Pinpoint the cell where the given text exists, returning its [x, y] midpoint coordinate. 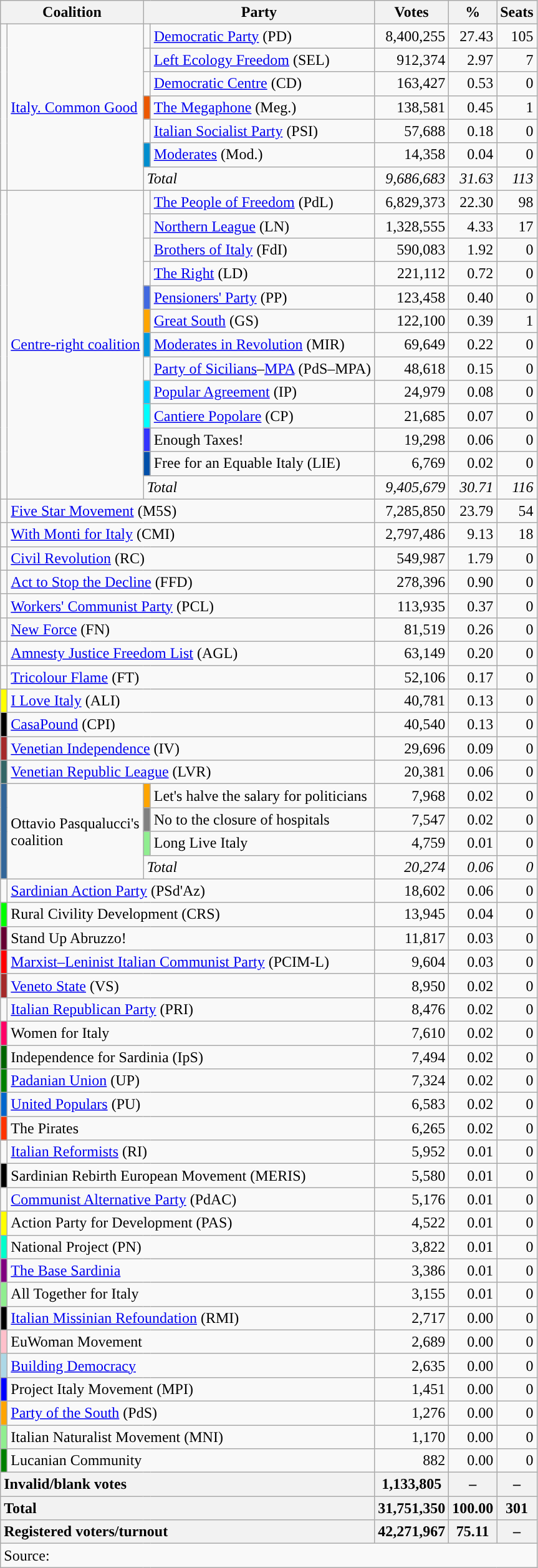
Coalition [72, 12]
3,386 [411, 1270]
Moderates in Revolution (MIR) [262, 345]
11,817 [411, 938]
0.17 [473, 677]
Tricolour Flame (FT) [191, 677]
0.72 [473, 273]
Communist Alternative Party (PdAC) [191, 1199]
113,935 [411, 606]
Northern League (LN) [262, 226]
882 [411, 1461]
Great South (GS) [262, 321]
24,979 [411, 392]
1.79 [473, 558]
% [473, 12]
2,797,486 [411, 535]
7,610 [411, 1033]
6,583 [411, 1105]
4,759 [411, 843]
0.45 [473, 107]
CasaPound (CPI) [191, 725]
123,458 [411, 298]
Cantiere Popolare (CP) [262, 416]
United Populars (PU) [191, 1105]
3,155 [411, 1294]
113 [517, 178]
The Pirates [191, 1128]
69,649 [411, 345]
Italian Naturalist Movement (MNI) [191, 1436]
13,945 [411, 914]
Veneto State (VS) [191, 985]
31.63 [473, 178]
Italian Missinian Refoundation (RMI) [191, 1318]
301 [517, 1508]
7 [517, 60]
7,324 [411, 1081]
1,133,805 [411, 1484]
278,396 [411, 582]
With Monti for Italy (CMI) [191, 535]
Seats [517, 12]
590,083 [411, 249]
0.15 [473, 369]
Independence for Sardinia (IpS) [191, 1057]
1.92 [473, 249]
138,581 [411, 107]
2.97 [473, 60]
7,494 [411, 1057]
Democratic Centre (CD) [262, 84]
Sardinian Action Party (PSd'Az) [191, 891]
912,374 [411, 60]
Venetian Independence (IV) [191, 748]
Popular Agreement (IP) [262, 392]
Party of Sicilians–MPA (PdS–MPA) [262, 369]
0.22 [473, 345]
The Base Sardinia [191, 1270]
2,717 [411, 1318]
6,769 [411, 463]
0.07 [473, 416]
Votes [411, 12]
27.43 [473, 36]
Democratic Party (PD) [262, 36]
163,427 [411, 84]
Invalid/blank votes [188, 1484]
81,519 [411, 629]
Let's halve the salary for politicians [262, 796]
Moderates (Mod.) [262, 155]
Padanian Union (UP) [191, 1081]
Project Italy Movement (MPI) [191, 1389]
0.09 [473, 748]
Act to Stop the Decline (FFD) [191, 582]
1,170 [411, 1436]
40,781 [411, 701]
0.20 [473, 653]
9,686,683 [411, 178]
5,580 [411, 1176]
8,950 [411, 985]
Registered voters/turnout [188, 1532]
Source: [269, 1556]
122,100 [411, 321]
Lucanian Community [191, 1461]
18 [517, 535]
42,271,967 [411, 1532]
0.26 [473, 629]
Amnesty Justice Freedom List (AGL) [191, 653]
1,451 [411, 1389]
All Together for Italy [191, 1294]
18,602 [411, 891]
Italy. Common Good [75, 107]
54 [517, 511]
Centre-right coalition [75, 344]
105 [517, 36]
Workers' Communist Party (PCL) [191, 606]
Party of the South (PdS) [191, 1413]
Stand Up Abruzzo! [191, 938]
221,112 [411, 273]
No to the closure of hospitals [262, 820]
Ottavio Pasqualucci's coalition [75, 831]
48,618 [411, 369]
7,547 [411, 820]
57,688 [411, 131]
14,358 [411, 155]
9.13 [473, 535]
EuWoman Movement [191, 1342]
0.90 [473, 582]
0.39 [473, 321]
Left Ecology Freedom (SEL) [262, 60]
63,149 [411, 653]
Italian Socialist Party (PSI) [262, 131]
29,696 [411, 748]
Sardinian Rebirth European Movement (MERIS) [191, 1176]
98 [517, 202]
8,400,255 [411, 36]
6,829,373 [411, 202]
Building Democracy [191, 1365]
5,952 [411, 1152]
23.79 [473, 511]
Marxist–Leninist Italian Communist Party (PCIM-L) [191, 962]
100.00 [473, 1508]
Party [259, 12]
8,476 [411, 1009]
The People of Freedom (PdL) [262, 202]
2,635 [411, 1365]
40,540 [411, 725]
0.37 [473, 606]
0.53 [473, 84]
52,106 [411, 677]
30.71 [473, 487]
The Megaphone (Meg.) [262, 107]
20,274 [411, 867]
Action Party for Development (PAS) [191, 1223]
Long Live Italy [262, 843]
0.18 [473, 131]
Pensioners' Party (PP) [262, 298]
1,328,555 [411, 226]
19,298 [411, 440]
0.08 [473, 392]
5,176 [411, 1199]
Free for an Equable Italy (LIE) [262, 463]
2,689 [411, 1342]
Civil Revolution (RC) [191, 558]
116 [517, 487]
Women for Italy [191, 1033]
Italian Reformists (RI) [191, 1152]
The Right (LD) [262, 273]
Enough Taxes! [262, 440]
Italian Republican Party (PRI) [191, 1009]
7,285,850 [411, 511]
31,751,350 [411, 1508]
549,987 [411, 558]
75.11 [473, 1532]
4,522 [411, 1223]
National Project (PN) [191, 1247]
Brothers of Italy (FdI) [262, 249]
3,822 [411, 1247]
Rural Civility Development (CRS) [191, 914]
1,276 [411, 1413]
New Force (FN) [191, 629]
17 [517, 226]
I Love Italy (ALI) [191, 701]
0.40 [473, 298]
Five Star Movement (M5S) [191, 511]
21,685 [411, 416]
Venetian Republic League (LVR) [191, 772]
22.30 [473, 202]
9,604 [411, 962]
9,405,679 [411, 487]
20,381 [411, 772]
7,968 [411, 796]
6,265 [411, 1128]
4.33 [473, 226]
